For the text-containing cell, return its midpoint in [X, Y] coordinate format. 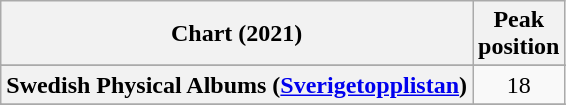
18 [519, 85]
Swedish Physical Albums (Sverigetopplistan) [237, 85]
Peakposition [519, 34]
Chart (2021) [237, 34]
